Locate the cell with the specified text and output its (X, Y) center coordinate. 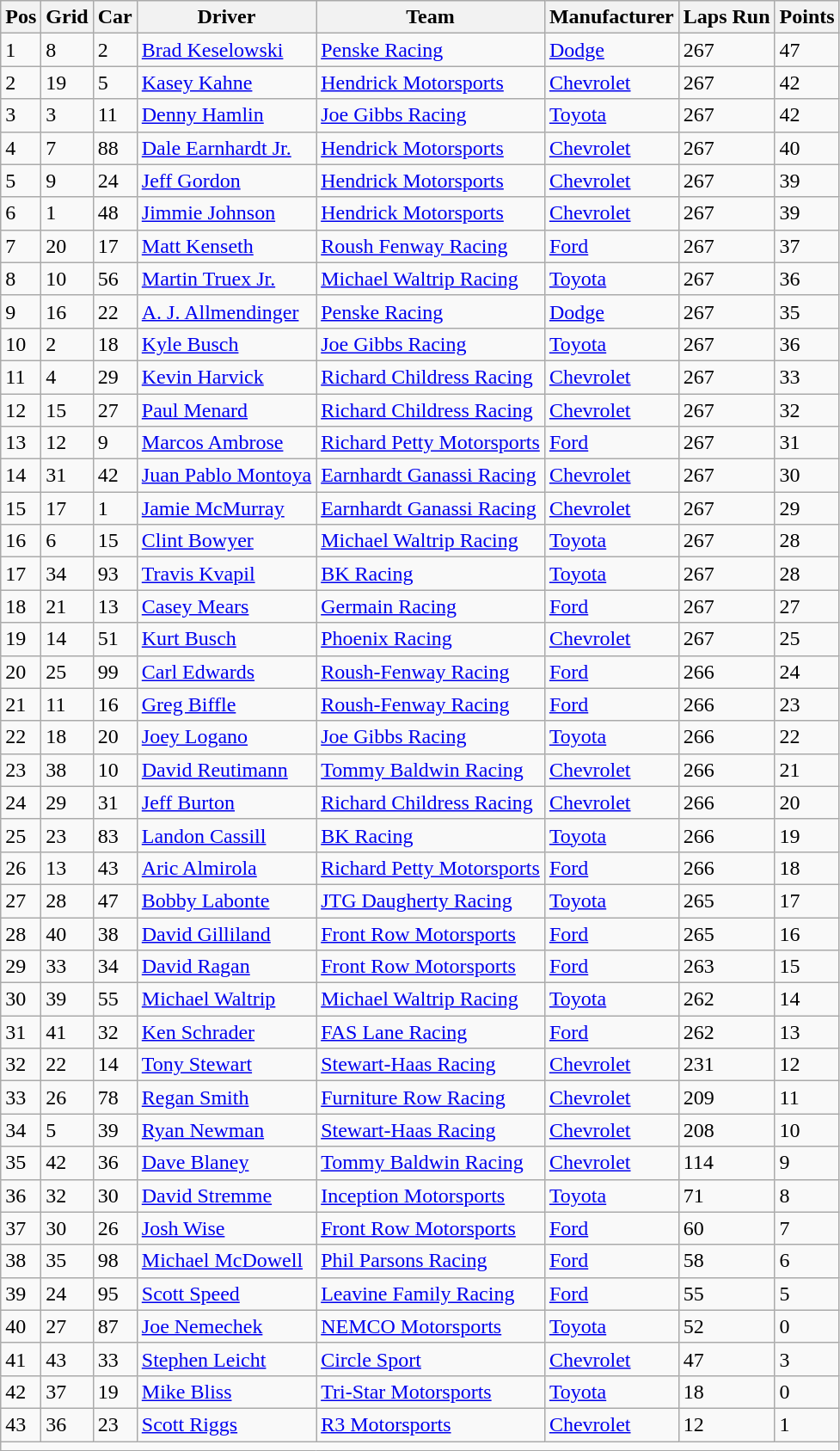
71 (727, 1196)
Laps Run (727, 17)
231 (727, 1065)
David Reutimann (226, 770)
60 (727, 1228)
Manufacturer (611, 17)
Marcos Ambrose (226, 443)
58 (727, 1261)
Bobby Labonte (226, 901)
48 (115, 213)
Roush Fenway Racing (431, 246)
Joey Logano (226, 737)
Phoenix Racing (431, 639)
Carl Edwards (226, 672)
Ryan Newman (226, 1130)
Leavine Family Racing (431, 1294)
Tri-Star Motorsports (431, 1392)
Juan Pablo Montoya (226, 476)
56 (115, 279)
Clint Bowyer (226, 541)
Circle Sport (431, 1359)
Scott Speed (226, 1294)
Kurt Busch (226, 639)
Aric Almirola (226, 868)
David Ragan (226, 967)
Tony Stewart (226, 1065)
263 (727, 967)
Scott Riggs (226, 1424)
98 (115, 1261)
David Gilliland (226, 933)
208 (727, 1130)
Greg Biffle (226, 704)
Kasey Kahne (226, 83)
NEMCO Motorsports (431, 1326)
Jamie McMurray (226, 508)
Michael McDowell (226, 1261)
Points (806, 17)
Jimmie Johnson (226, 213)
Landon Cassill (226, 835)
Dale Earnhardt Jr. (226, 148)
Dave Blaney (226, 1163)
Germain Racing (431, 606)
Car (115, 17)
A. J. Allmendinger (226, 311)
78 (115, 1097)
51 (115, 639)
95 (115, 1294)
Matt Kenseth (226, 246)
Pos (21, 17)
Mike Bliss (226, 1392)
93 (115, 574)
Denny Hamlin (226, 115)
JTG Daugherty Racing (431, 901)
FAS Lane Racing (431, 1032)
Kyle Busch (226, 344)
83 (115, 835)
Paul Menard (226, 410)
Jeff Burton (226, 802)
Grid (67, 17)
Brad Keselowski (226, 50)
Phil Parsons Racing (431, 1261)
Driver (226, 17)
Inception Motorsports (431, 1196)
Josh Wise (226, 1228)
Stephen Leicht (226, 1359)
Ken Schrader (226, 1032)
Regan Smith (226, 1097)
114 (727, 1163)
David Stremme (226, 1196)
R3 Motorsports (431, 1424)
52 (727, 1326)
Joe Nemechek (226, 1326)
Martin Truex Jr. (226, 279)
Travis Kvapil (226, 574)
Team (431, 17)
99 (115, 672)
Furniture Row Racing (431, 1097)
88 (115, 148)
Casey Mears (226, 606)
Kevin Harvick (226, 377)
209 (727, 1097)
Jeff Gordon (226, 181)
Michael Waltrip (226, 999)
87 (115, 1326)
